Return [x, y] of the center of cell containing provided text 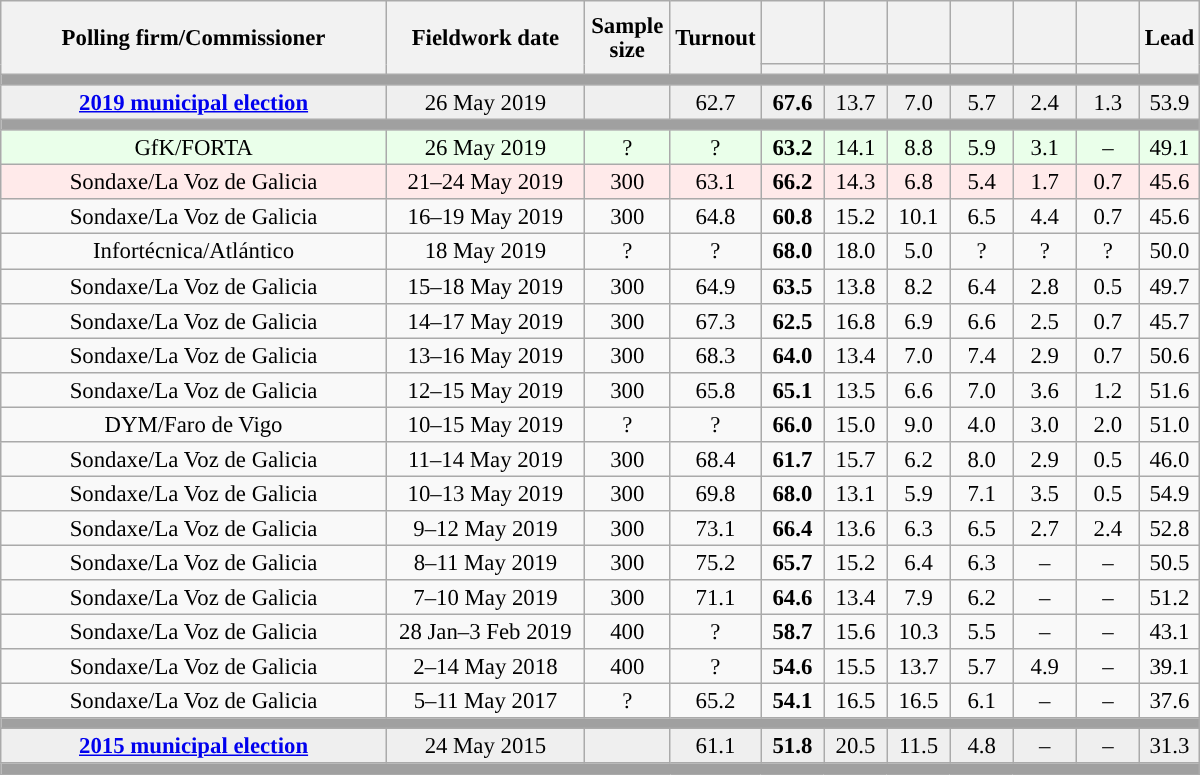
13–16 May 2019 [485, 356]
11–14 May 2019 [485, 460]
2015 municipal election [194, 746]
54.1 [792, 702]
61.7 [792, 460]
4.8 [982, 746]
15.7 [856, 460]
54.6 [792, 666]
10–13 May 2019 [485, 494]
65.1 [792, 390]
66.2 [792, 182]
2019 municipal election [194, 102]
51.2 [1169, 598]
67.6 [792, 102]
GfK/FORTA [194, 148]
13.8 [856, 286]
15.0 [856, 424]
31.3 [1169, 746]
11.5 [918, 746]
64.6 [792, 598]
10–15 May 2019 [485, 424]
65.2 [716, 702]
Fieldwork date [485, 38]
2.7 [1044, 528]
7–10 May 2019 [485, 598]
51.8 [792, 746]
Lead [1169, 38]
16–19 May 2019 [485, 218]
15.5 [856, 666]
52.8 [1169, 528]
39.1 [1169, 666]
5.0 [918, 252]
75.2 [716, 562]
8–11 May 2019 [485, 562]
4.4 [1044, 218]
58.7 [792, 632]
45.7 [1169, 320]
20.5 [856, 746]
8.2 [918, 286]
63.2 [792, 148]
2.0 [1108, 424]
50.6 [1169, 356]
62.7 [716, 102]
50.5 [1169, 562]
65.8 [716, 390]
7.4 [982, 356]
49.1 [1169, 148]
3.1 [1044, 148]
9.0 [918, 424]
43.1 [1169, 632]
66.4 [792, 528]
2.8 [1044, 286]
4.0 [982, 424]
1.7 [1044, 182]
54.9 [1169, 494]
28 Jan–3 Feb 2019 [485, 632]
15.6 [856, 632]
DYM/Faro de Vigo [194, 424]
37.6 [1169, 702]
7.1 [982, 494]
4.9 [1044, 666]
13.6 [856, 528]
13.1 [856, 494]
5–11 May 2017 [485, 702]
Turnout [716, 38]
63.1 [716, 182]
69.8 [716, 494]
Polling firm/Commissioner [194, 38]
3.5 [1044, 494]
64.9 [716, 286]
14.3 [856, 182]
1.2 [1108, 390]
2.5 [1044, 320]
18 May 2019 [485, 252]
14.1 [856, 148]
6.9 [918, 320]
64.0 [792, 356]
3.0 [1044, 424]
68.4 [716, 460]
61.1 [716, 746]
46.0 [1169, 460]
13.5 [856, 390]
21–24 May 2019 [485, 182]
2–14 May 2018 [485, 666]
10.1 [918, 218]
5.4 [982, 182]
67.3 [716, 320]
15–18 May 2019 [485, 286]
62.5 [792, 320]
63.5 [792, 286]
66.0 [792, 424]
49.7 [1169, 286]
9–12 May 2019 [485, 528]
3.6 [1044, 390]
14–17 May 2019 [485, 320]
7.9 [918, 598]
8.0 [982, 460]
65.7 [792, 562]
51.6 [1169, 390]
6.1 [982, 702]
6.8 [918, 182]
Infortécnica/Atlántico [194, 252]
Sample size [627, 38]
64.8 [716, 218]
16.8 [856, 320]
10.3 [918, 632]
53.9 [1169, 102]
5.5 [982, 632]
8.8 [918, 148]
73.1 [716, 528]
1.3 [1108, 102]
60.8 [792, 218]
12–15 May 2019 [485, 390]
50.0 [1169, 252]
24 May 2015 [485, 746]
51.0 [1169, 424]
18.0 [856, 252]
68.3 [716, 356]
71.1 [716, 598]
